Search for the cell housing the specified text and yield its (x, y) center coordinate. 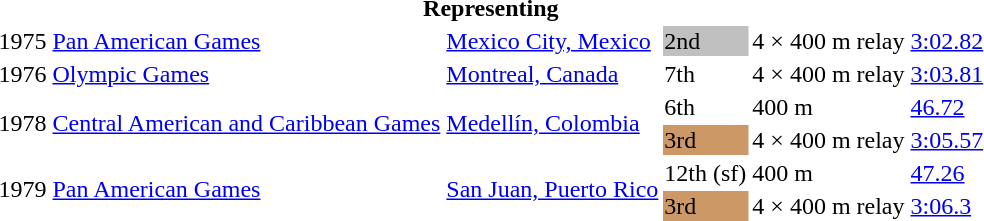
12th (sf) (706, 173)
2nd (706, 41)
Medellín, Colombia (552, 124)
San Juan, Puerto Rico (552, 190)
6th (706, 107)
Montreal, Canada (552, 74)
7th (706, 74)
Olympic Games (246, 74)
Mexico City, Mexico (552, 41)
Central American and Caribbean Games (246, 124)
